Capture the cell that displays the provided text and extract its (x, y) central coordinate. 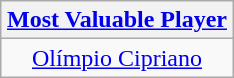
Most Valuable Player (116, 20)
Olímpio Cipriano (116, 58)
